Return the [x, y] coordinate for the center point of the cell that contains the specified text.  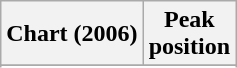
Peakposition [189, 34]
Chart (2006) [72, 34]
